From the cell containing the given text, extract its center point as [X, Y] coordinate. 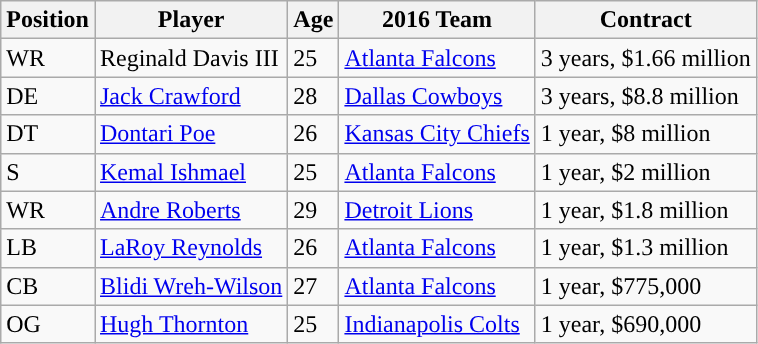
3 years, $8.8 million [646, 96]
27 [314, 286]
1 year, $775,000 [646, 286]
Andre Roberts [190, 210]
LaRoy Reynolds [190, 248]
Kansas City Chiefs [437, 134]
OG [48, 324]
Contract [646, 20]
Reginald Davis III [190, 58]
1 year, $1.8 million [646, 210]
Hugh Thornton [190, 324]
28 [314, 96]
1 year, $2 million [646, 172]
2016 Team [437, 20]
Blidi Wreh-Wilson [190, 286]
Age [314, 20]
Player [190, 20]
Dallas Cowboys [437, 96]
3 years, $1.66 million [646, 58]
29 [314, 210]
DT [48, 134]
LB [48, 248]
Indianapolis Colts [437, 324]
Detroit Lions [437, 210]
Position [48, 20]
1 year, $8 million [646, 134]
Kemal Ishmael [190, 172]
S [48, 172]
1 year, $1.3 million [646, 248]
1 year, $690,000 [646, 324]
Jack Crawford [190, 96]
DE [48, 96]
CB [48, 286]
Dontari Poe [190, 134]
